Detect which cell encompasses the target text, then output its (X, Y) center coordinate. 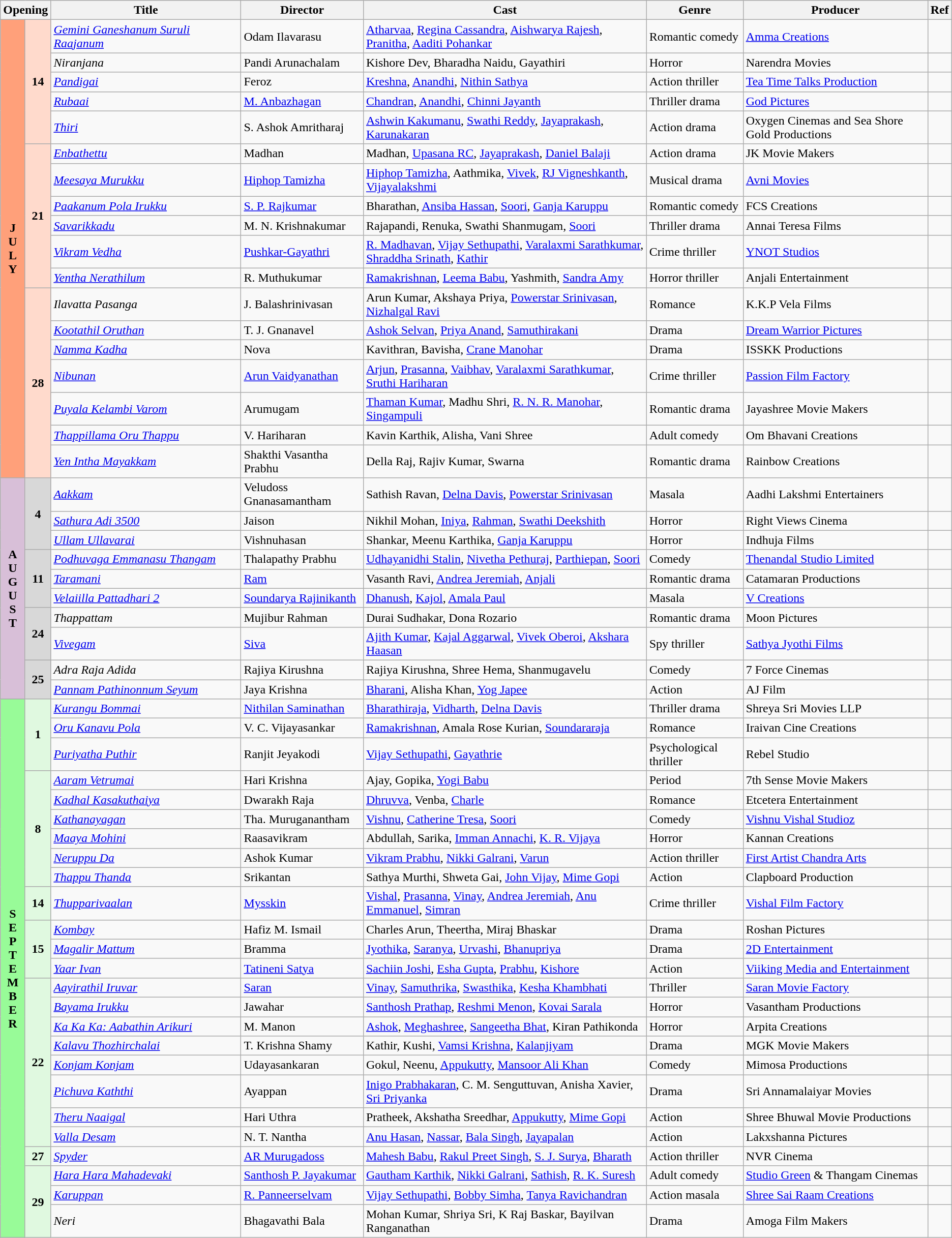
Odam Ilavarasu (302, 37)
Kurangu Bommai (146, 709)
Vishal Film Factory (835, 903)
Opening (25, 10)
Jayashree Movie Makers (835, 409)
Narendra Movies (835, 63)
Saran (302, 987)
Ref (940, 10)
Rajiya Kirushna (302, 670)
Shakthi Vasantha Prabhu (302, 462)
Director (302, 10)
Spy thriller (695, 644)
M. Manon (302, 1026)
Ashok Selvan, Priya Anand, Samuthirakani (504, 330)
T. J. Gnanavel (302, 330)
21 (38, 216)
Saran Movie Factory (835, 987)
Shree Sai Raam Creations (835, 1195)
Vinay, Samuthrika, Swasthika, Kesha Khambhati (504, 987)
Ka Ka Ka: Aabathin Arikuri (146, 1026)
Hari Krishna (302, 780)
Oru Kanavu Pola (146, 728)
Arun Vaidyanathan (302, 376)
Magalir Mattum (146, 949)
Maaya Mohini (146, 838)
Dream Warrior Pictures (835, 330)
Anu Hasan, Nassar, Bala Singh, Jayapalan (504, 1137)
11 (38, 579)
Hiphop Tamizha, Aathmika, Vivek, RJ Vigneshkanth, Vijayalakshmi (504, 180)
Namma Kadha (146, 350)
Podhuvaga Emmanasu Thangam (146, 559)
Genre (695, 10)
Kombay (146, 929)
Hari Uthra (302, 1118)
S. Ashok Amritharaj (302, 127)
Gemini Ganeshanum Suruli Raajanum (146, 37)
Madhan (302, 154)
15 (38, 949)
Enbathettu (146, 154)
Arun Kumar, Akshaya Priya, Powerstar Srinivasan, Nizhalgal Ravi (504, 304)
God Pictures (835, 101)
V Creations (835, 598)
Dwarakh Raja (302, 800)
T. Krishna Shamy (302, 1046)
Ashok, Meghashree, Sangeetha Bhat, Kiran Pathikonda (504, 1026)
Vishal, Prasanna, Vinay, Andrea Jeremiah, Anu Emmanuel, Simran (504, 903)
Mysskin (302, 903)
Action masala (695, 1195)
Paakanum Pola Irukku (146, 206)
Pannam Pathinonnum Seyum (146, 689)
Veludoss Gnanasamantham (302, 494)
Musical drama (695, 180)
Moon Pictures (835, 617)
Yen Intha Mayakkam (146, 462)
Gokul, Neenu, Appukutty, Mansoor Ali Khan (504, 1065)
Siva (302, 644)
29 (38, 1202)
7 Force Cinemas (835, 670)
S. P. Rajkumar (302, 206)
AUGUST (13, 589)
Rajiya Kirushna, Shree Hema, Shanmugavelu (504, 670)
Bramma (302, 949)
JULY (13, 249)
AJ Film (835, 689)
Santhosh P. Jayakumar (302, 1175)
Aayirathil Iruvar (146, 987)
Madhan, Upasana RC, Jayaprakash, Daniel Balaji (504, 154)
Jaison (302, 521)
Studio Green & Thangam Cinemas (835, 1175)
Kootathil Oruthan (146, 330)
8 (38, 829)
Amma Creations (835, 37)
Pichuva Kaththi (146, 1091)
Cast (504, 10)
Ramakrishnan, Amala Rose Kurian, Soundararaja (504, 728)
Inigo Prabhakaran, C. M. Senguttuvan, Anisha Xavier, Sri Priyanka (504, 1091)
24 (38, 633)
Charles Arun, Theertha, Miraj Bhaskar (504, 929)
M. N. Krishnakumar (302, 225)
M. Anbazhagan (302, 101)
Vasantham Productions (835, 1007)
Mohan Kumar, Shriya Sri, K Raj Baskar, Bayilvan Ranganathan (504, 1221)
Kavithran, Bavisha, Crane Manohar (504, 350)
Niranjana (146, 63)
Pandigai (146, 82)
R. Panneerselvam (302, 1195)
Spyder (146, 1156)
Kannan Creations (835, 838)
Vishnu, Catherine Tresa, Soori (504, 819)
Aaram Vetrumai (146, 780)
Ranjit Jeyakodi (302, 754)
Ajay, Gopika, Yogi Babu (504, 780)
1 (38, 735)
Rainbow Creations (835, 462)
Dhanush, Kajol, Amala Paul (504, 598)
ISSKK Productions (835, 350)
Thappu Thanda (146, 877)
Bharathan, Ansiba Hassan, Soori, Ganja Karuppu (504, 206)
Clapboard Production (835, 877)
Indhuja Films (835, 540)
Feroz (302, 82)
Passion Film Factory (835, 376)
Ram (302, 579)
Shankar, Meenu Karthika, Ganja Karuppu (504, 540)
Konjam Konjam (146, 1065)
Title (146, 10)
2D Entertainment (835, 949)
Sathish Ravan, Delna Davis, Powerstar Srinivasan (504, 494)
Lakxshanna Pictures (835, 1137)
Neri (146, 1221)
Aakkam (146, 494)
Chandran, Anandhi, Chinni Jayanth (504, 101)
Vikram Vedha (146, 251)
Yentha Nerathilum (146, 278)
Dhruvva, Venba, Charle (504, 800)
27 (38, 1156)
Pushkar-Gayathri (302, 251)
Srikantan (302, 877)
Thappillama Oru Thappu (146, 435)
Horror thriller (695, 278)
Kadhal Kasakuthaiya (146, 800)
Arpita Creations (835, 1026)
Valla Desam (146, 1137)
Ajith Kumar, Kajal Aggarwal, Vivek Oberoi, Akshara Haasan (504, 644)
Sathya Jyothi Films (835, 644)
Sathya Murthi, Shweta Gai, John Vijay, Mime Gopi (504, 877)
Ashok Kumar (302, 858)
Ilavatta Pasanga (146, 304)
Kishore Dev, Bharadha Naidu, Gayathiri (504, 63)
Hiphop Tamizha (302, 180)
Vikram Prabhu, Nikki Galrani, Varun (504, 858)
Jyothika, Saranya, Urvashi, Bhanupriya (504, 949)
Theru Naaigal (146, 1118)
Tha. Muruganantham (302, 819)
Sathura Adi 3500 (146, 521)
Bayama Irukku (146, 1007)
Anjali Entertainment (835, 278)
Mimosa Productions (835, 1065)
Sachiin Joshi, Esha Gupta, Prabhu, Kishore (504, 968)
Kalavu Thozhirchalai (146, 1046)
Della Raj, Rajiv Kumar, Swarna (504, 462)
22 (38, 1062)
4 (38, 514)
Yaar Ivan (146, 968)
Kreshna, Anandhi, Nithin Sathya (504, 82)
Jaya Krishna (302, 689)
Shreya Sri Movies LLP (835, 709)
Arumugam (302, 409)
28 (38, 383)
V. Hariharan (302, 435)
Hafiz M. Ismail (302, 929)
JK Movie Makers (835, 154)
Ayappan (302, 1091)
25 (38, 679)
Ashwin Kakumanu, Swathi Reddy, Jayaprakash, Karunakaran (504, 127)
Thupparivaalan (146, 903)
Puyala Kelambi Varom (146, 409)
K.K.P Vela Films (835, 304)
Tatineni Satya (302, 968)
V. C. Vijayasankar (302, 728)
Udayasankaran (302, 1065)
Thappattam (146, 617)
Jawahar (302, 1007)
Catamaran Productions (835, 579)
Thenandal Studio Limited (835, 559)
FCS Creations (835, 206)
Neruppu Da (146, 858)
Karuppan (146, 1195)
Bhagavathi Bala (302, 1221)
Nibunan (146, 376)
Durai Sudhakar, Dona Rozario (504, 617)
Hara Hara Mahadevaki (146, 1175)
Thriller (695, 987)
Savarikkadu (146, 225)
Raasavikram (302, 838)
Vishnuhasan (302, 540)
Annai Teresa Films (835, 225)
Soundarya Rajinikanth (302, 598)
Vivegam (146, 644)
Kavin Karthik, Alisha, Vani Shree (504, 435)
MGK Movie Makers (835, 1046)
Vijay Sethupathi, Gayathrie (504, 754)
Period (695, 780)
SEPTEMBER (13, 969)
Nikhil Mohan, Iniya, Rahman, Swathi Deekshith (504, 521)
Amoga Film Makers (835, 1221)
Vijay Sethupathi, Bobby Simha, Tanya Ravichandran (504, 1195)
Gautham Karthik, Nikki Galrani, Sathish, R. K. Suresh (504, 1175)
Udhayanidhi Stalin, Nivetha Pethuraj, Parthiepan, Soori (504, 559)
Avni Movies (835, 180)
Tea Time Talks Production (835, 82)
Atharvaa, Regina Cassandra, Aishwarya Rajesh, Pranitha, Aaditi Pohankar (504, 37)
Thiri (146, 127)
Producer (835, 10)
Shree Bhuwal Movie Productions (835, 1118)
Mujibur Rahman (302, 617)
Oxygen Cinemas and Sea Shore Gold Productions (835, 127)
Roshan Pictures (835, 929)
Right Views Cinema (835, 521)
Kathir, Kushi, Vamsi Krishna, Kalanjiyam (504, 1046)
Pandi Arunachalam (302, 63)
Etcetera Entertainment (835, 800)
Viiking Media and Entertainment (835, 968)
NVR Cinema (835, 1156)
Nithilan Saminathan (302, 709)
Rebel Studio (835, 754)
Mahesh Babu, Rakul Preet Singh, S. J. Surya, Bharath (504, 1156)
Rajapandi, Renuka, Swathi Shanmugam, Soori (504, 225)
Kathanayagan (146, 819)
First Artist Chandra Arts (835, 858)
Pratheek, Akshatha Sreedhar, Appukutty, Mime Gopi (504, 1118)
Velaiilla Pattadhari 2 (146, 598)
Aadhi Lakshmi Entertainers (835, 494)
Puriyatha Puthir (146, 754)
AR Murugadoss (302, 1156)
Bharani, Alisha Khan, Yog Japee (504, 689)
Psychological thriller (695, 754)
Meesaya Murukku (146, 180)
Abdullah, Sarika, Imman Annachi, K. R. Vijaya (504, 838)
Vasanth Ravi, Andrea Jeremiah, Anjali (504, 579)
Sri Annamalaiyar Movies (835, 1091)
Adra Raja Adida (146, 670)
Rubaai (146, 101)
Taramani (146, 579)
Thaman Kumar, Madhu Shri, R. N. R. Manohar, Singampuli (504, 409)
YNOT Studios (835, 251)
Arjun, Prasanna, Vaibhav, Varalaxmi Sarathkumar, Sruthi Hariharan (504, 376)
Om Bhavani Creations (835, 435)
Bharathiraja, Vidharth, Delna Davis (504, 709)
N. T. Nantha (302, 1137)
Vishnu Vishal Studioz (835, 819)
7th Sense Movie Makers (835, 780)
Thalapathy Prabhu (302, 559)
Ramakrishnan, Leema Babu, Yashmith, Sandra Amy (504, 278)
R. Madhavan, Vijay Sethupathi, Varalaxmi Sarathkumar, Shraddha Srinath, Kathir (504, 251)
J. Balashrinivasan (302, 304)
Iraivan Cine Creations (835, 728)
Ullam Ullavarai (146, 540)
Santhosh Prathap, Reshmi Menon, Kovai Sarala (504, 1007)
R. Muthukumar (302, 278)
Nova (302, 350)
